Identify which cell holds the provided text, then report its [X, Y] central coordinate. 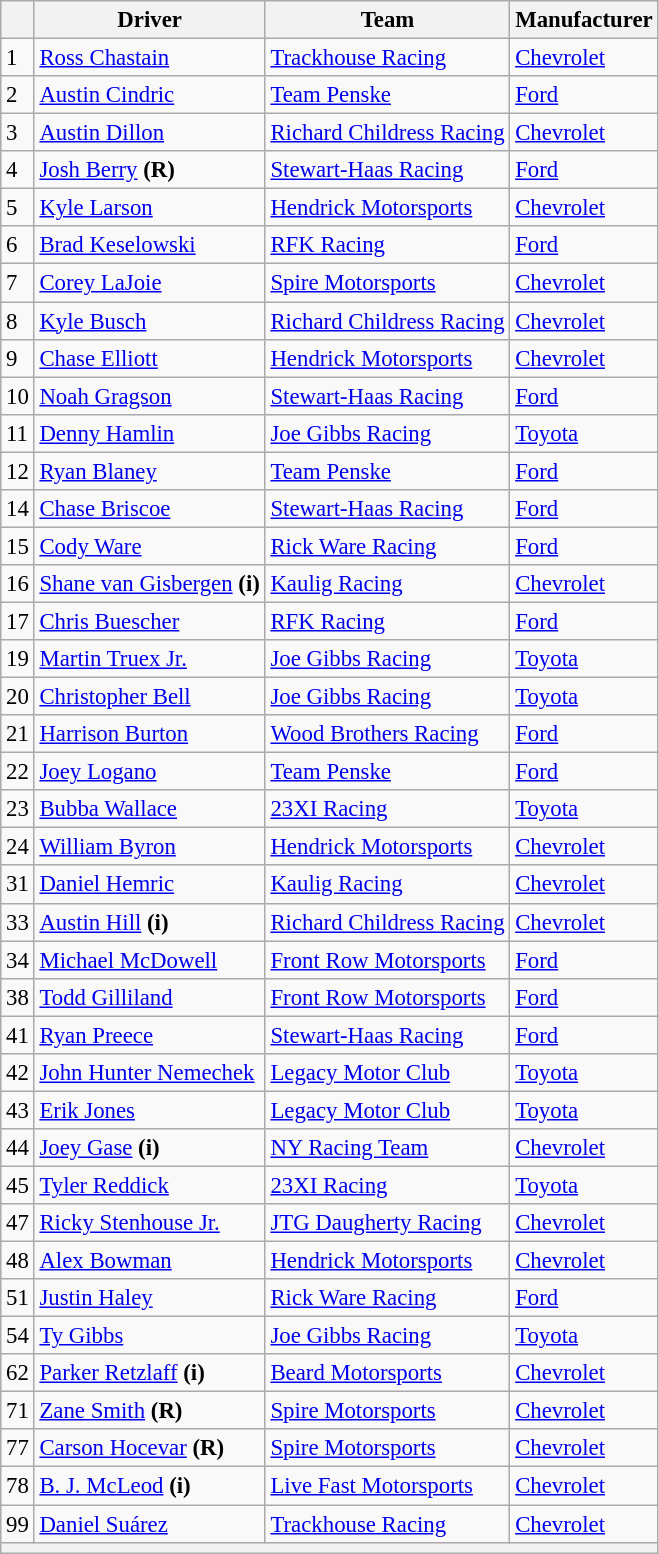
15 [18, 546]
77 [18, 1449]
Noah Gragson [150, 396]
44 [18, 1148]
43 [18, 1110]
Manufacturer [584, 20]
7 [18, 283]
Daniel Hemric [150, 885]
71 [18, 1411]
Corey LaJoie [150, 283]
Chris Buescher [150, 621]
Austin Hill (i) [150, 922]
Michael McDowell [150, 960]
33 [18, 922]
41 [18, 1035]
Daniel Suárez [150, 1524]
4 [18, 170]
11 [18, 433]
Ryan Blaney [150, 471]
Martin Truex Jr. [150, 659]
Christopher Bell [150, 697]
Austin Cindric [150, 95]
Harrison Burton [150, 734]
Beard Motorsports [388, 1373]
54 [18, 1336]
NY Racing Team [388, 1148]
9 [18, 358]
38 [18, 997]
Alex Bowman [150, 1261]
6 [18, 245]
23 [18, 809]
22 [18, 772]
Driver [150, 20]
10 [18, 396]
20 [18, 697]
Live Fast Motorsports [388, 1486]
78 [18, 1486]
B. J. McLeod (i) [150, 1486]
Chase Briscoe [150, 509]
42 [18, 1073]
17 [18, 621]
24 [18, 847]
Ricky Stenhouse Jr. [150, 1223]
Joey Logano [150, 772]
William Byron [150, 847]
3 [18, 133]
51 [18, 1298]
Erik Jones [150, 1110]
Tyler Reddick [150, 1185]
Wood Brothers Racing [388, 734]
Zane Smith (R) [150, 1411]
47 [18, 1223]
34 [18, 960]
Josh Berry (R) [150, 170]
Joey Gase (i) [150, 1148]
8 [18, 321]
Denny Hamlin [150, 433]
Ross Chastain [150, 58]
Kyle Busch [150, 321]
1 [18, 58]
99 [18, 1524]
45 [18, 1185]
12 [18, 471]
Carson Hocevar (R) [150, 1449]
21 [18, 734]
14 [18, 509]
31 [18, 885]
John Hunter Nemechek [150, 1073]
JTG Daugherty Racing [388, 1223]
Team [388, 20]
16 [18, 584]
2 [18, 95]
62 [18, 1373]
Todd Gilliland [150, 997]
Chase Elliott [150, 358]
Kyle Larson [150, 208]
19 [18, 659]
Shane van Gisbergen (i) [150, 584]
5 [18, 208]
Brad Keselowski [150, 245]
Bubba Wallace [150, 809]
Ty Gibbs [150, 1336]
Austin Dillon [150, 133]
Parker Retzlaff (i) [150, 1373]
Justin Haley [150, 1298]
Ryan Preece [150, 1035]
48 [18, 1261]
Cody Ware [150, 546]
